Locate the cell with the specified text and output its [X, Y] center coordinate. 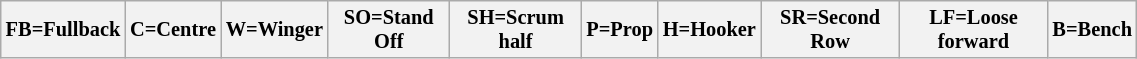
SO=Stand Off [389, 29]
SH=Scrum half [516, 29]
P=Prop [619, 29]
LF=Loose forward [973, 29]
SR=Second Row [830, 29]
C=Centre [173, 29]
B=Bench [1092, 29]
W=Winger [274, 29]
H=Hooker [710, 29]
FB=Fullback [63, 29]
